Provide the (x, y) coordinate of the cell's center where the given text is located.  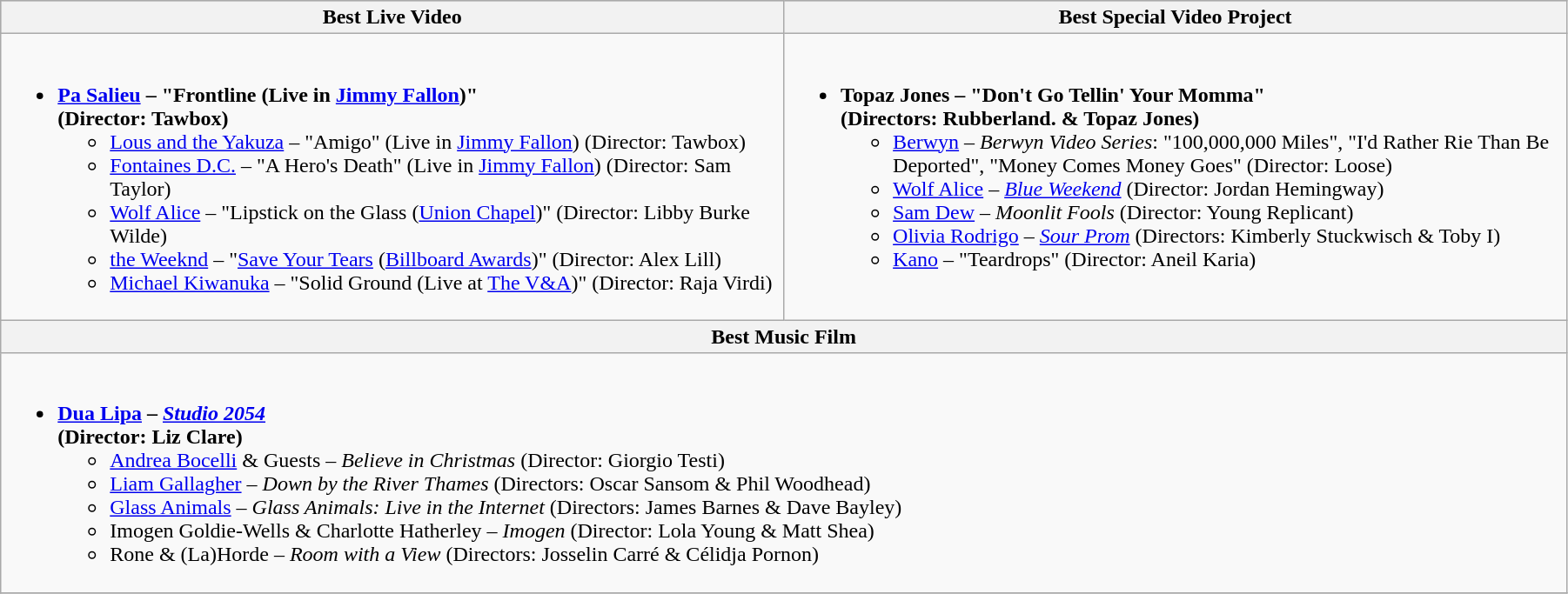
Best Live Video (392, 17)
Best Special Video Project (1176, 17)
Best Music Film (784, 337)
